Search for the cell housing the specified text and yield its (x, y) center coordinate. 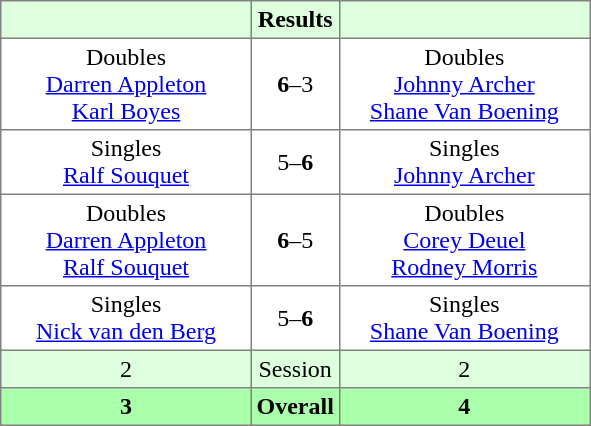
DoublesDarren AppletonRalf Souquet (126, 240)
4 (464, 407)
DoublesCorey DeuelRodney Morris (464, 240)
SinglesNick van den Berg (126, 318)
Overall (295, 407)
DoublesDarren AppletonKarl Boyes (126, 84)
SinglesRalf Souquet (126, 162)
Session (295, 369)
6–3 (295, 84)
3 (126, 407)
Results (295, 20)
SinglesShane Van Boening (464, 318)
DoublesJohnny ArcherShane Van Boening (464, 84)
SinglesJohnny Archer (464, 162)
6–5 (295, 240)
